From the cell containing the given text, extract its center point as (x, y) coordinate. 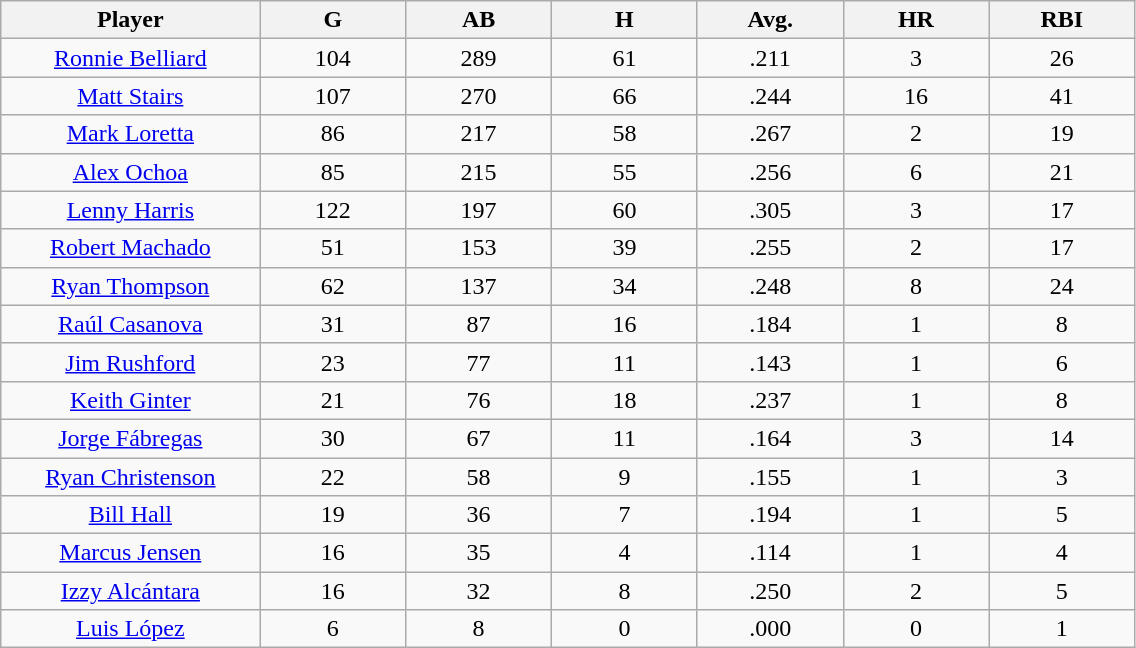
36 (479, 515)
197 (479, 210)
77 (479, 362)
G (333, 20)
Ronnie Belliard (130, 58)
HR (916, 20)
122 (333, 210)
Ryan Thompson (130, 286)
31 (333, 324)
66 (624, 96)
Izzy Alcántara (130, 591)
104 (333, 58)
217 (479, 134)
86 (333, 134)
26 (1062, 58)
62 (333, 286)
215 (479, 172)
Mark Loretta (130, 134)
Raúl Casanova (130, 324)
Jorge Fábregas (130, 438)
.248 (770, 286)
87 (479, 324)
7 (624, 515)
85 (333, 172)
Keith Ginter (130, 400)
H (624, 20)
18 (624, 400)
.255 (770, 248)
9 (624, 477)
107 (333, 96)
.000 (770, 629)
34 (624, 286)
Player (130, 20)
.250 (770, 591)
Matt Stairs (130, 96)
.114 (770, 553)
Lenny Harris (130, 210)
.143 (770, 362)
.267 (770, 134)
Marcus Jensen (130, 553)
137 (479, 286)
55 (624, 172)
Alex Ochoa (130, 172)
RBI (1062, 20)
.155 (770, 477)
Ryan Christenson (130, 477)
Jim Rushford (130, 362)
41 (1062, 96)
270 (479, 96)
39 (624, 248)
153 (479, 248)
.244 (770, 96)
Luis López (130, 629)
Avg. (770, 20)
22 (333, 477)
32 (479, 591)
67 (479, 438)
.237 (770, 400)
AB (479, 20)
76 (479, 400)
14 (1062, 438)
.256 (770, 172)
.164 (770, 438)
23 (333, 362)
.211 (770, 58)
Robert Machado (130, 248)
.305 (770, 210)
.194 (770, 515)
30 (333, 438)
Bill Hall (130, 515)
.184 (770, 324)
60 (624, 210)
61 (624, 58)
24 (1062, 286)
289 (479, 58)
35 (479, 553)
51 (333, 248)
